Locate the cell with the specified text and output its (X, Y) center coordinate. 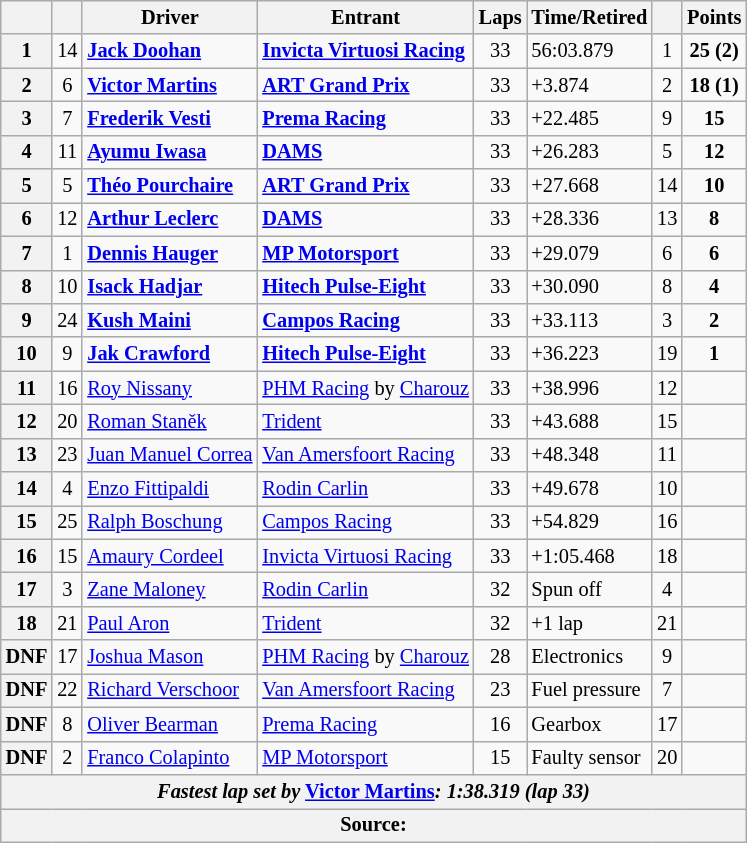
Juan Manuel Correa (170, 455)
Fuel pressure (590, 690)
+54.829 (590, 522)
Arthur Leclerc (170, 219)
Points (714, 17)
25 (67, 522)
+22.485 (590, 118)
24 (67, 320)
Jack Doohan (170, 51)
Dennis Hauger (170, 253)
Victor Martins (170, 85)
Fastest lap set by Victor Martins: 1:38.319 (lap 33) (374, 791)
+49.678 (590, 489)
Franco Colapinto (170, 758)
+33.113 (590, 320)
Richard Verschoor (170, 690)
Ayumu Iwasa (170, 152)
+3.874 (590, 85)
Oliver Bearman (170, 724)
18 (1) (714, 85)
Frederik Vesti (170, 118)
Enzo Fittipaldi (170, 489)
Paul Aron (170, 623)
Zane Maloney (170, 589)
Amaury Cordeel (170, 556)
56:03.879 (590, 51)
+27.668 (590, 186)
+29.079 (590, 253)
+48.348 (590, 455)
28 (500, 657)
Kush Maini (170, 320)
+30.090 (590, 287)
Ralph Boschung (170, 522)
Faulty sensor (590, 758)
Joshua Mason (170, 657)
Source: (374, 825)
Roy Nissany (170, 388)
19 (667, 354)
Driver (170, 17)
+28.336 (590, 219)
Théo Pourchaire (170, 186)
Laps (500, 17)
Gearbox (590, 724)
Electronics (590, 657)
Roman Staněk (170, 421)
Entrant (365, 17)
Time/Retired (590, 17)
Jak Crawford (170, 354)
Spun off (590, 589)
22 (67, 690)
+38.996 (590, 388)
+1 lap (590, 623)
+43.688 (590, 421)
+36.223 (590, 354)
+1:05.468 (590, 556)
Isack Hadjar (170, 287)
+26.283 (590, 152)
25 (2) (714, 51)
